Scan for the cell matching the given text and deliver its (X, Y) coordinate at center. 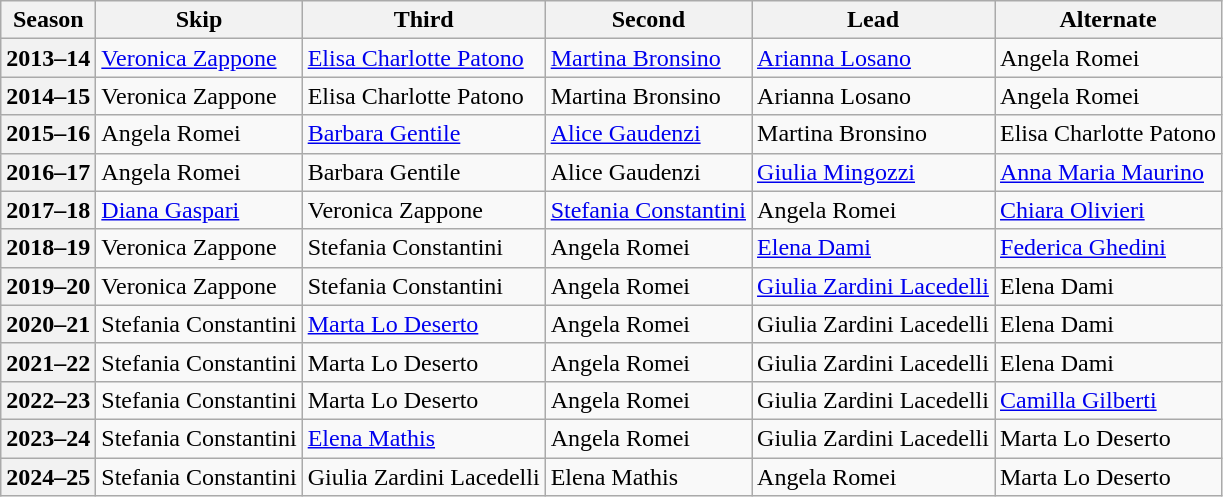
Season (48, 20)
2020–21 (48, 324)
Third (424, 20)
2017–18 (48, 210)
Anna Maria Maurino (1108, 172)
Camilla Gilberti (1108, 400)
2018–19 (48, 248)
Alternate (1108, 20)
2015–16 (48, 134)
2022–23 (48, 400)
2016–17 (48, 172)
2023–24 (48, 438)
Federica Ghedini (1108, 248)
2019–20 (48, 286)
Second (648, 20)
Lead (874, 20)
Chiara Olivieri (1108, 210)
2014–15 (48, 96)
2024–25 (48, 477)
Diana Gaspari (199, 210)
Giulia Mingozzi (874, 172)
Skip (199, 20)
2021–22 (48, 362)
2013–14 (48, 58)
